Scan for the cell matching the given text and deliver its [X, Y] coordinate at center. 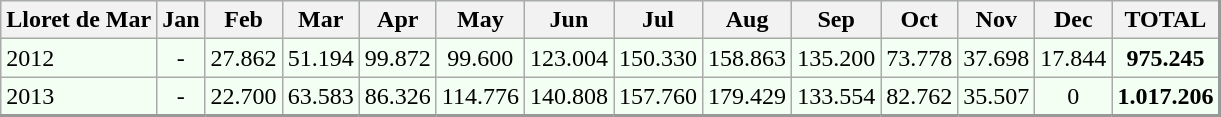
51.194 [320, 58]
Apr [398, 20]
99.872 [398, 58]
2013 [79, 96]
Oct [920, 20]
Aug [748, 20]
82.762 [920, 96]
63.583 [320, 96]
86.326 [398, 96]
Nov [996, 20]
17.844 [1074, 58]
2012 [79, 58]
150.330 [658, 58]
114.776 [480, 96]
22.700 [244, 96]
1.017.206 [1166, 96]
135.200 [836, 58]
140.808 [568, 96]
73.778 [920, 58]
Sep [836, 20]
TOTAL [1166, 20]
157.760 [658, 96]
Jul [658, 20]
37.698 [996, 58]
May [480, 20]
99.600 [480, 58]
Dec [1074, 20]
133.554 [836, 96]
Lloret de Mar [79, 20]
27.862 [244, 58]
Jun [568, 20]
Mar [320, 20]
35.507 [996, 96]
179.429 [748, 96]
Feb [244, 20]
158.863 [748, 58]
975.245 [1166, 58]
Jan [181, 20]
0 [1074, 96]
123.004 [568, 58]
